Identify which cell holds the provided text, then report its (X, Y) central coordinate. 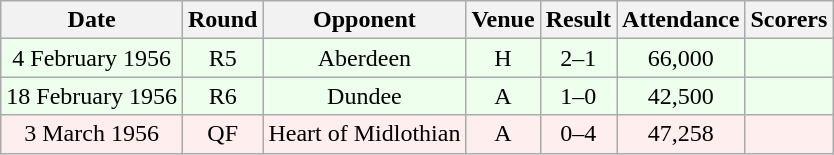
Date (92, 20)
Heart of Midlothian (364, 134)
QF (222, 134)
66,000 (681, 58)
Result (578, 20)
R6 (222, 96)
Opponent (364, 20)
Venue (503, 20)
Aberdeen (364, 58)
18 February 1956 (92, 96)
47,258 (681, 134)
3 March 1956 (92, 134)
42,500 (681, 96)
Scorers (789, 20)
0–4 (578, 134)
H (503, 58)
Dundee (364, 96)
Round (222, 20)
4 February 1956 (92, 58)
R5 (222, 58)
1–0 (578, 96)
Attendance (681, 20)
2–1 (578, 58)
